Scan for the cell matching the given text and deliver its (x, y) coordinate at center. 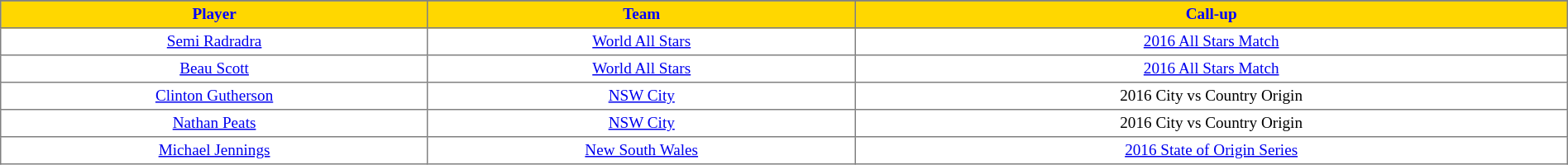
Team (642, 15)
New South Wales (642, 150)
Call-up (1211, 15)
Clinton Gutherson (215, 96)
2016 State of Origin Series (1211, 150)
Beau Scott (215, 69)
Michael Jennings (215, 150)
Player (215, 15)
Nathan Peats (215, 124)
Semi Radradra (215, 41)
